From the cell containing the given text, extract its center point as (x, y) coordinate. 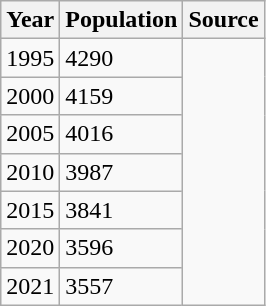
Population (122, 20)
2000 (30, 96)
2005 (30, 134)
2021 (30, 286)
2015 (30, 210)
2010 (30, 172)
1995 (30, 58)
3841 (122, 210)
2020 (30, 248)
Year (30, 20)
3596 (122, 248)
Source (224, 20)
4290 (122, 58)
4159 (122, 96)
3557 (122, 286)
4016 (122, 134)
3987 (122, 172)
